Output the (x, y) coordinate of the center of the cell containing the given text.  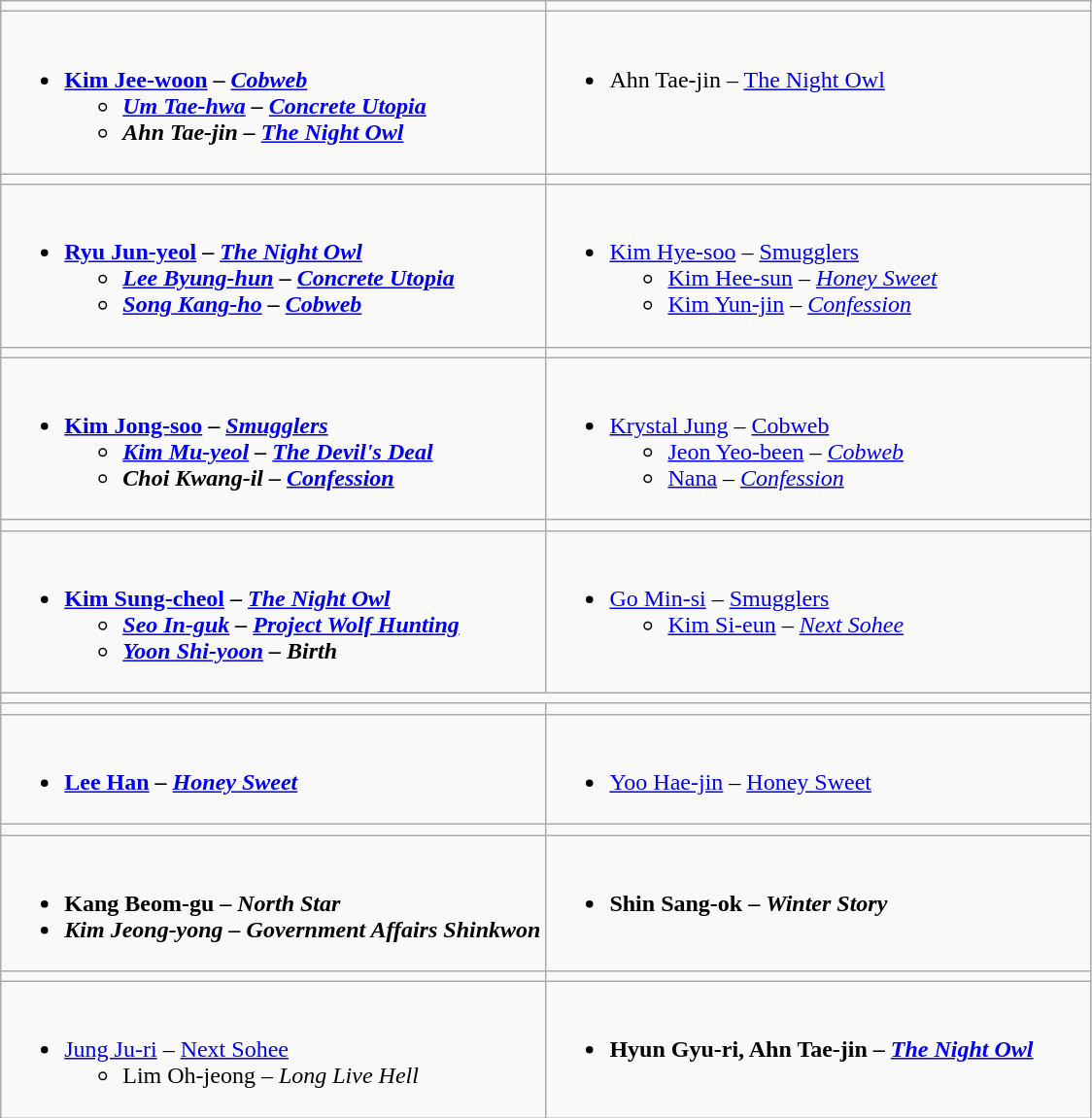
Kang Beom-gu – North StarKim Jeong-yong – Government Affairs Shinkwon (274, 903)
Kim Sung-cheol – The Night OwlSeo In-guk – Project Wolf HuntingYoon Shi-yoon – Birth (274, 612)
Ahn Tae-jin – The Night Owl (818, 93)
Kim Jong-soo – SmugglersKim Mu-yeol – The Devil's DealChoi Kwang-il – Confession (274, 439)
Kim Hye-soo – SmugglersKim Hee-sun – Honey SweetKim Yun-jin – Confession (818, 266)
Ryu Jun-yeol – The Night OwlLee Byung-hun – Concrete UtopiaSong Kang-ho – Cobweb (274, 266)
Lee Han – Honey Sweet (274, 769)
Hyun Gyu-ri, Ahn Tae-jin – The Night Owl (818, 1050)
Go Min-si – SmugglersKim Si-eun – Next Sohee (818, 612)
Kim Jee-woon – CobwebUm Tae-hwa – Concrete UtopiaAhn Tae-jin – The Night Owl (274, 93)
Shin Sang-ok – Winter Story (818, 903)
Yoo Hae-jin – Honey Sweet (818, 769)
Krystal Jung – CobwebJeon Yeo-been – CobwebNana – Confession (818, 439)
Jung Ju-ri – Next SoheeLim Oh-jeong – Long Live Hell (274, 1050)
